For the text-containing cell, return its midpoint in (x, y) coordinate format. 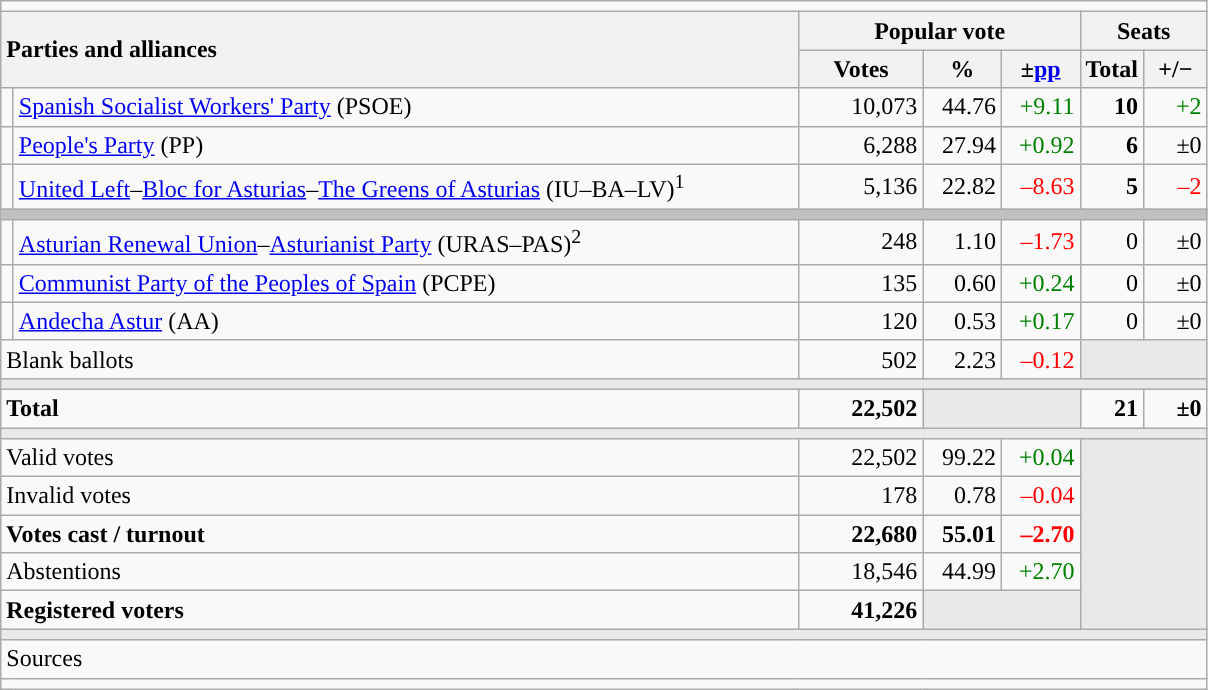
Sources (604, 659)
+0.17 (1040, 321)
22.82 (962, 186)
Andecha Astur (AA) (406, 321)
Blank ballots (400, 359)
6 (1112, 145)
0.53 (962, 321)
United Left–Bloc for Asturias–The Greens of Asturias (IU–BA–LV)1 (406, 186)
–0.12 (1040, 359)
+9.11 (1040, 107)
0.78 (962, 496)
Popular vote (940, 31)
Registered voters (400, 610)
44.76 (962, 107)
248 (861, 242)
6,288 (861, 145)
±pp (1040, 69)
Asturian Renewal Union–Asturianist Party (URAS–PAS)2 (406, 242)
55.01 (962, 534)
2.23 (962, 359)
Seats (1144, 31)
Votes (861, 69)
135 (861, 283)
21 (1112, 408)
Communist Party of the Peoples of Spain (PCPE) (406, 283)
0.60 (962, 283)
44.99 (962, 572)
% (962, 69)
99.22 (962, 458)
+2 (1176, 107)
+0.92 (1040, 145)
178 (861, 496)
+/− (1176, 69)
Invalid votes (400, 496)
Abstentions (400, 572)
+0.24 (1040, 283)
120 (861, 321)
–0.04 (1040, 496)
18,546 (861, 572)
Parties and alliances (400, 50)
41,226 (861, 610)
Votes cast / turnout (400, 534)
27.94 (962, 145)
22,680 (861, 534)
+0.04 (1040, 458)
–2 (1176, 186)
–1.73 (1040, 242)
10 (1112, 107)
–2.70 (1040, 534)
Valid votes (400, 458)
502 (861, 359)
+2.70 (1040, 572)
10,073 (861, 107)
1.10 (962, 242)
People's Party (PP) (406, 145)
5,136 (861, 186)
Spanish Socialist Workers' Party (PSOE) (406, 107)
5 (1112, 186)
–8.63 (1040, 186)
